Return the [X, Y] coordinate for the center point of the cell that contains the specified text.  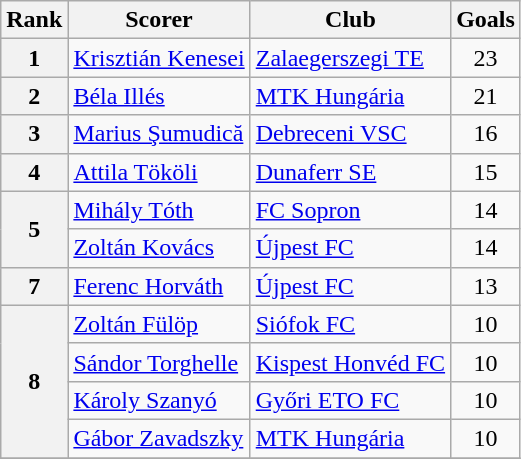
Zoltán Kovács [159, 248]
Krisztián Kenesei [159, 58]
Siófok FC [350, 324]
Marius Şumudică [159, 134]
8 [34, 381]
4 [34, 172]
5 [34, 229]
Gábor Zavadszky [159, 438]
Béla Illés [159, 96]
Club [350, 20]
3 [34, 134]
Ferenc Horváth [159, 286]
Debreceni VSC [350, 134]
Kispest Honvéd FC [350, 362]
Scorer [159, 20]
Zalaegerszegi TE [350, 58]
16 [486, 134]
Attila Tököli [159, 172]
Zoltán Fülöp [159, 324]
Goals [486, 20]
13 [486, 286]
Sándor Torghelle [159, 362]
Károly Szanyó [159, 400]
15 [486, 172]
Dunaferr SE [350, 172]
Rank [34, 20]
23 [486, 58]
Mihály Tóth [159, 210]
21 [486, 96]
1 [34, 58]
7 [34, 286]
2 [34, 96]
FC Sopron [350, 210]
Győri ETO FC [350, 400]
